Determine the [x, y] coordinate at the center of the cell enclosing the given text.  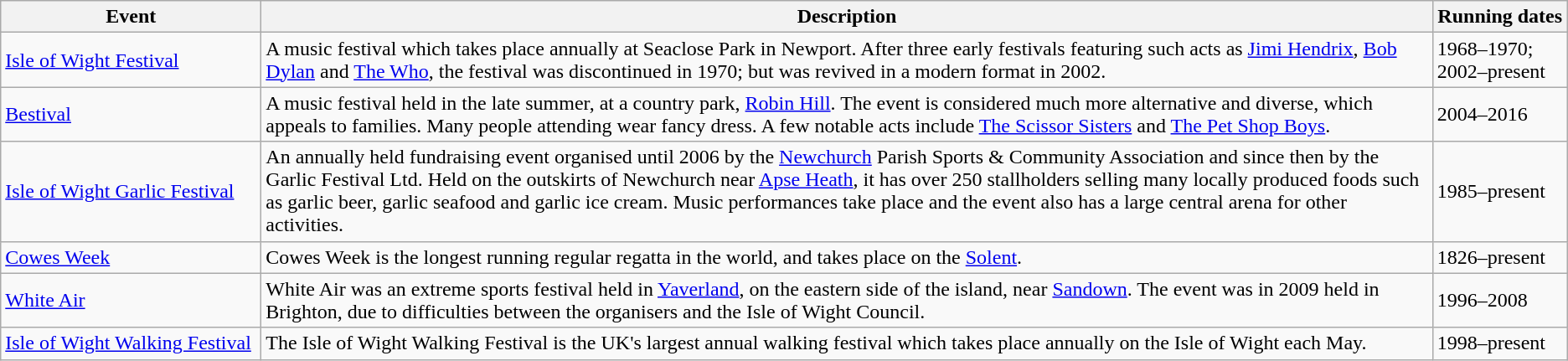
Event [131, 17]
Isle of Wight Walking Festival [131, 343]
Isle of Wight Garlic Festival [131, 191]
White Air [131, 300]
2004–2016 [1499, 114]
1826–present [1499, 257]
1985–present [1499, 191]
Cowes Week [131, 257]
Description [847, 17]
The Isle of Wight Walking Festival is the UK's largest annual walking festival which takes place annually on the Isle of Wight each May. [847, 343]
Bestival [131, 114]
1996–2008 [1499, 300]
1968–1970;2002–present [1499, 60]
Cowes Week is the longest running regular regatta in the world, and takes place on the Solent. [847, 257]
Isle of Wight Festival [131, 60]
1998–present [1499, 343]
Running dates [1499, 17]
